Find where the given text appears and provide that cell's center as [X, Y] coordinate. 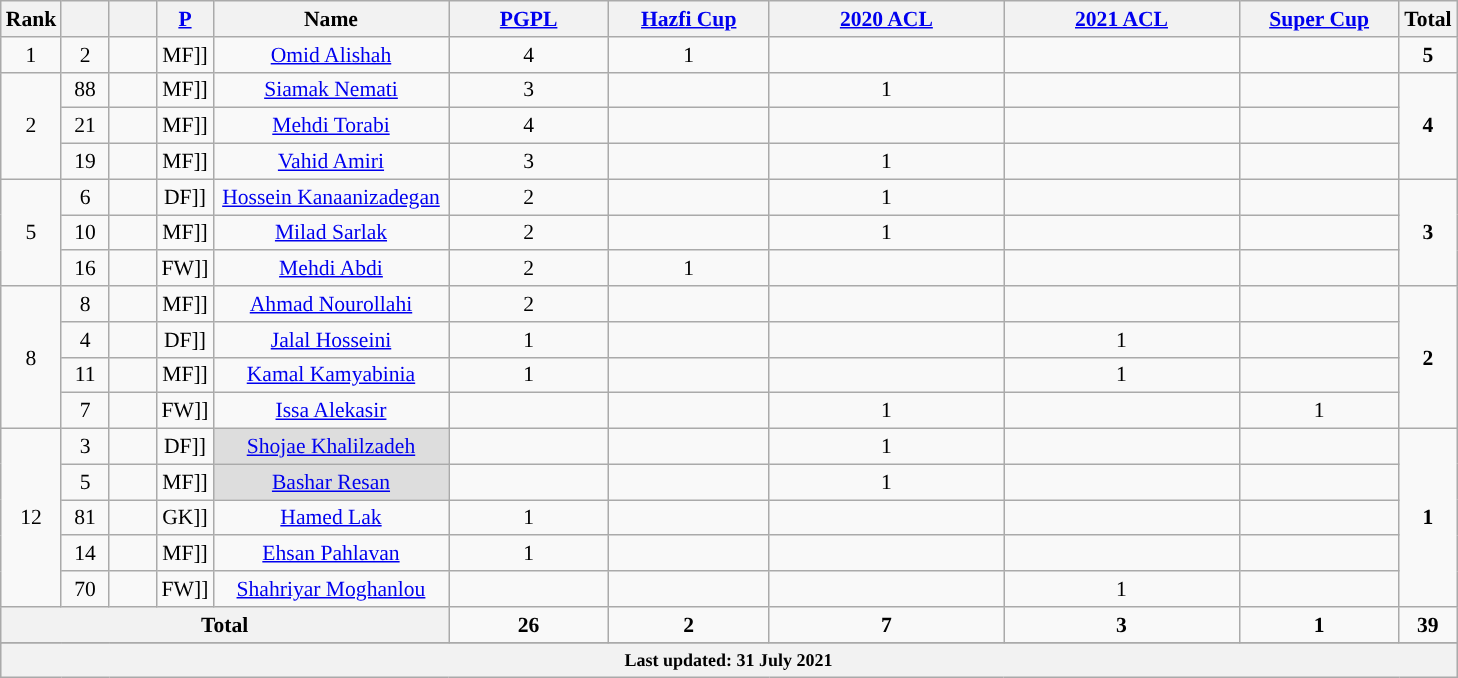
Milad Sarlak [330, 233]
11 [85, 375]
Hamed Lak [330, 518]
Kamal Kamyabinia [330, 375]
Siamak Nemati [330, 90]
Shojae Khalilzadeh [330, 447]
PGPL [529, 19]
26 [529, 625]
Shahriyar Moghanlou [330, 589]
P [186, 19]
Jalal Hosseini [330, 340]
81 [85, 518]
6 [85, 197]
14 [85, 554]
Ehsan Pahlavan [330, 554]
Mehdi Torabi [330, 126]
Issa Alekasir [330, 411]
10 [85, 233]
2021 ACL [1122, 19]
Hossein Kanaanizadegan [330, 197]
Omid Alishah [330, 55]
2020 ACL [886, 19]
Super Cup [1319, 19]
GK]] [186, 518]
39 [1428, 625]
Ahmad Nourollahi [330, 304]
Vahid Amiri [330, 162]
Rank [32, 19]
Last updated: 31 July 2021 [729, 660]
Hazfi Cup [689, 19]
Name [330, 19]
88 [85, 90]
16 [85, 269]
Mehdi Abdi [330, 269]
70 [85, 589]
Bashar Resan [330, 482]
12 [32, 518]
19 [85, 162]
21 [85, 126]
